Search for the cell housing the specified text and yield its [x, y] center coordinate. 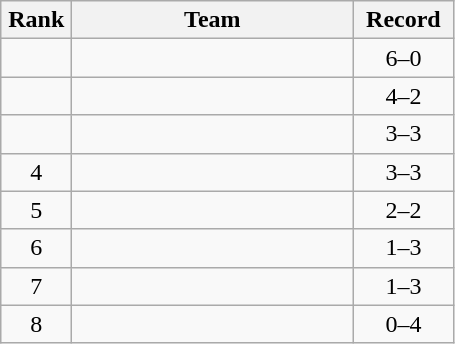
2–2 [404, 210]
Record [404, 20]
7 [36, 286]
0–4 [404, 324]
6–0 [404, 58]
4–2 [404, 96]
5 [36, 210]
Rank [36, 20]
8 [36, 324]
Team [212, 20]
4 [36, 172]
6 [36, 248]
